Scan for the cell matching the given text and deliver its [X, Y] coordinate at center. 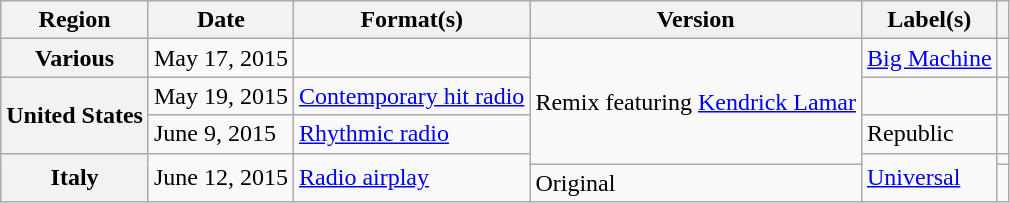
May 19, 2015 [220, 96]
Label(s) [929, 20]
Universal [929, 178]
Date [220, 20]
Rhythmic radio [412, 134]
Region [75, 20]
Contemporary hit radio [412, 96]
Italy [75, 178]
Version [696, 20]
June 9, 2015 [220, 134]
Radio airplay [412, 178]
Format(s) [412, 20]
Republic [929, 134]
Remix featuring Kendrick Lamar [696, 102]
United States [75, 115]
Original [696, 183]
Various [75, 58]
Big Machine [929, 58]
May 17, 2015 [220, 58]
June 12, 2015 [220, 178]
